Scan for the cell matching the given text and deliver its (x, y) coordinate at center. 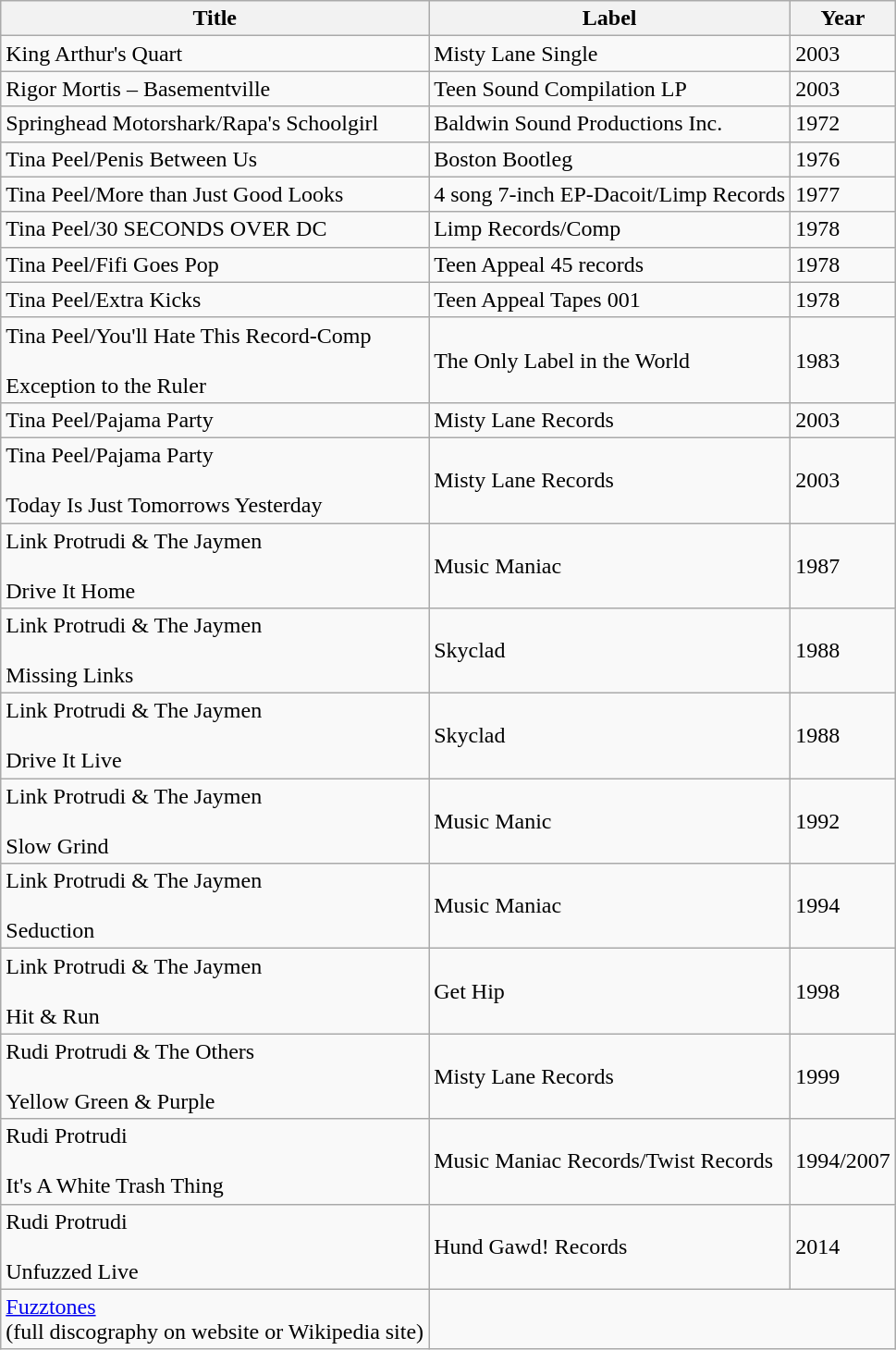
Teen Appeal 45 records (610, 264)
1998 (843, 991)
1999 (843, 1076)
Link Protrudi & The JaymenSeduction (215, 906)
1994 (843, 906)
Boston Bootleg (610, 159)
1994/2007 (843, 1161)
Misty Lane Single (610, 54)
Springhead Motorshark/Rapa's Schoolgirl (215, 124)
Tina Peel/Extra Kicks (215, 300)
Link Protrudi & The JaymenHit & Run (215, 991)
The Only Label in the World (610, 360)
King Arthur's Quart (215, 54)
Rudi Protrudi & The OthersYellow Green & Purple (215, 1076)
Music Maniac Records/Twist Records (610, 1161)
Rigor Mortis – Basementville (215, 89)
Rudi Protrudi Unfuzzed Live (215, 1246)
Tina Peel/Fifi Goes Pop (215, 264)
Tina Peel/Pajama Party (215, 420)
1983 (843, 360)
Title (215, 18)
Link Protrudi & The JaymenMissing Links (215, 651)
4 song 7-inch EP-Dacoit/Limp Records (610, 194)
Teen Sound Compilation LP (610, 89)
1987 (843, 566)
Tina Peel/You'll Hate This Record-CompException to the Ruler (215, 360)
Link Protrudi & The JaymenDrive It Home (215, 566)
Label (610, 18)
1972 (843, 124)
Tina Peel/Penis Between Us (215, 159)
Link Protrudi & The JaymenSlow Grind (215, 821)
Teen Appeal Tapes 001 (610, 300)
1977 (843, 194)
Rudi Protrudi It's A White Trash Thing (215, 1161)
1976 (843, 159)
Tina Peel/More than Just Good Looks (215, 194)
Baldwin Sound Productions Inc. (610, 124)
Get Hip (610, 991)
Link Protrudi & The JaymenDrive It Live (215, 736)
Music Manic (610, 821)
Hund Gawd! Records (610, 1246)
Year (843, 18)
1992 (843, 821)
Tina Peel/30 SECONDS OVER DC (215, 229)
Limp Records/Comp (610, 229)
Tina Peel/Pajama PartyToday Is Just Tomorrows Yesterday (215, 480)
2014 (843, 1246)
Fuzztones (full discography on website or Wikipedia site) (215, 1319)
